Return (x, y) of the center of cell containing provided text 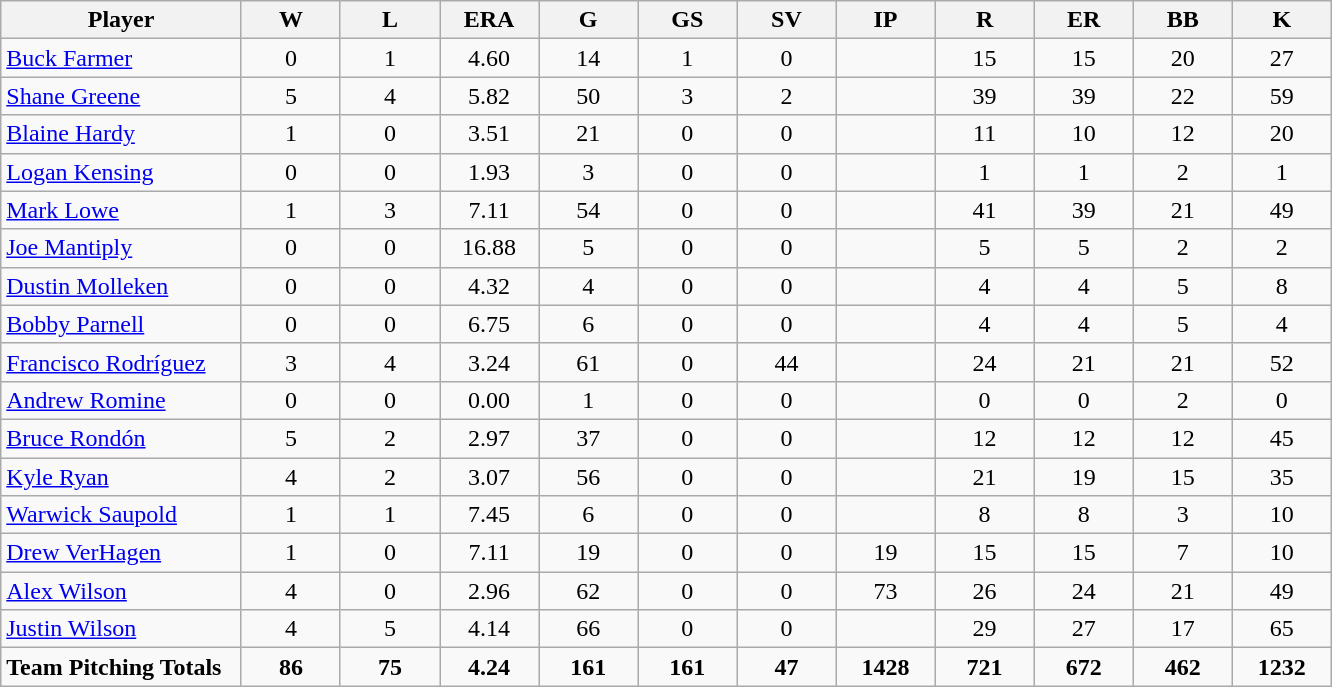
26 (984, 591)
462 (1182, 667)
3.51 (490, 134)
Andrew Romine (122, 400)
5.82 (490, 96)
2.96 (490, 591)
GS (688, 20)
Team Pitching Totals (122, 667)
75 (390, 667)
61 (588, 362)
6.75 (490, 324)
R (984, 20)
Shane Greene (122, 96)
Dustin Molleken (122, 286)
K (1282, 20)
Joe Mantiply (122, 248)
66 (588, 629)
IP (886, 20)
Bruce Rondón (122, 438)
29 (984, 629)
0.00 (490, 400)
73 (886, 591)
1.93 (490, 172)
7 (1182, 553)
59 (1282, 96)
ER (1084, 20)
16.88 (490, 248)
Kyle Ryan (122, 477)
37 (588, 438)
52 (1282, 362)
Buck Farmer (122, 58)
4.60 (490, 58)
62 (588, 591)
Bobby Parnell (122, 324)
3.07 (490, 477)
G (588, 20)
11 (984, 134)
17 (1182, 629)
W (290, 20)
Drew VerHagen (122, 553)
22 (1182, 96)
Logan Kensing (122, 172)
SV (786, 20)
54 (588, 210)
47 (786, 667)
3.24 (490, 362)
BB (1182, 20)
14 (588, 58)
86 (290, 667)
45 (1282, 438)
41 (984, 210)
1232 (1282, 667)
50 (588, 96)
56 (588, 477)
721 (984, 667)
35 (1282, 477)
44 (786, 362)
ERA (490, 20)
Mark Lowe (122, 210)
L (390, 20)
4.14 (490, 629)
4.32 (490, 286)
Warwick Saupold (122, 515)
672 (1084, 667)
Player (122, 20)
Justin Wilson (122, 629)
7.45 (490, 515)
2.97 (490, 438)
4.24 (490, 667)
Alex Wilson (122, 591)
Blaine Hardy (122, 134)
1428 (886, 667)
Francisco Rodríguez (122, 362)
65 (1282, 629)
